Return [x, y] of the center of cell containing provided text 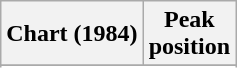
Chart (1984) [72, 34]
Peak position [189, 34]
